Provide the (x, y) coordinate of the cell's center where the given text is located.  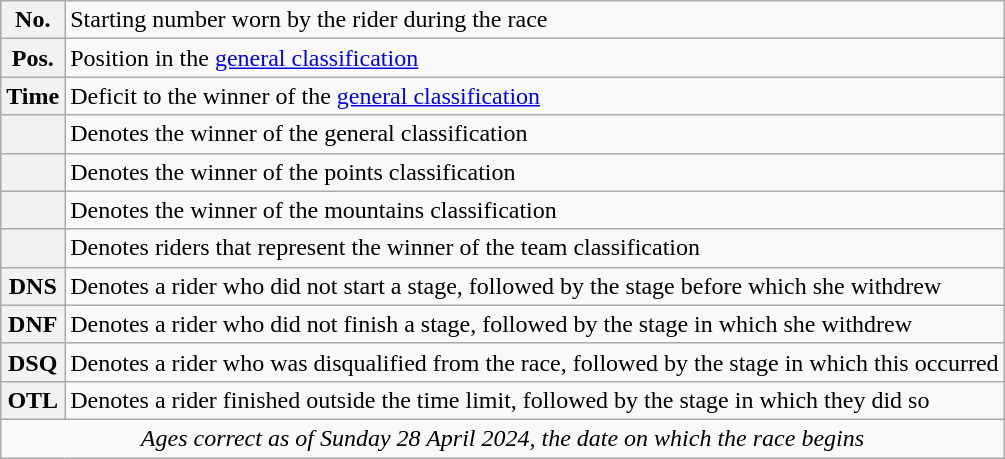
Time (33, 96)
Position in the general classification (534, 58)
Denotes a rider who did not start a stage, followed by the stage before which she withdrew (534, 286)
DNF (33, 324)
Ages correct as of Sunday 28 April 2024, the date on which the race begins (502, 438)
Pos. (33, 58)
DNS (33, 286)
No. (33, 20)
Starting number worn by the rider during the race (534, 20)
Denotes a rider who was disqualified from the race, followed by the stage in which this occurred (534, 362)
Denotes the winner of the general classification (534, 134)
Deficit to the winner of the general classification (534, 96)
Denotes riders that represent the winner of the team classification (534, 248)
DSQ (33, 362)
Denotes a rider finished outside the time limit, followed by the stage in which they did so (534, 400)
Denotes the winner of the points classification (534, 172)
Denotes the winner of the mountains classification (534, 210)
OTL (33, 400)
Denotes a rider who did not finish a stage, followed by the stage in which she withdrew (534, 324)
